Return the [x, y] coordinate for the center point of the cell that contains the specified text.  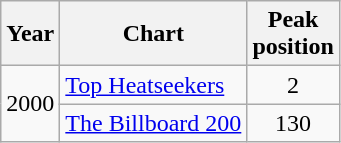
130 [293, 123]
Chart [154, 34]
2 [293, 85]
2000 [30, 104]
The Billboard 200 [154, 123]
Year [30, 34]
Top Heatseekers [154, 85]
Peakposition [293, 34]
